Return [X, Y] of the center of cell containing provided text 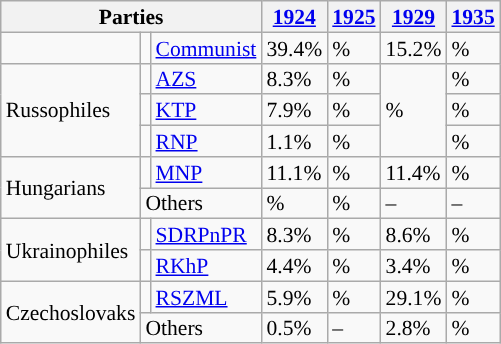
15.2% [414, 48]
KTP [206, 110]
1924 [294, 16]
5.9% [294, 296]
7.9% [294, 110]
3.4% [414, 266]
29.1% [414, 296]
39.4% [294, 48]
Russophiles [71, 110]
Communist [206, 48]
SDRPnPR [206, 234]
RKhP [206, 266]
1935 [472, 16]
11.4% [414, 172]
MNP [206, 172]
4.4% [294, 266]
Parties [132, 16]
Hungarians [71, 188]
11.1% [294, 172]
Ukrainophiles [71, 250]
AZS [206, 78]
0.5% [294, 328]
Czechoslovaks [71, 312]
1929 [414, 16]
2.8% [414, 328]
RNP [206, 142]
1925 [354, 16]
8.6% [414, 234]
RSZML [206, 296]
1.1% [294, 142]
